Scan for the cell matching the given text and deliver its [X, Y] coordinate at center. 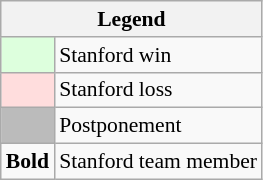
Postponement [158, 126]
Legend [132, 19]
Bold [28, 162]
Stanford win [158, 55]
Stanford loss [158, 90]
Stanford team member [158, 162]
